Pinpoint the cell where the given text exists, returning its (X, Y) midpoint coordinate. 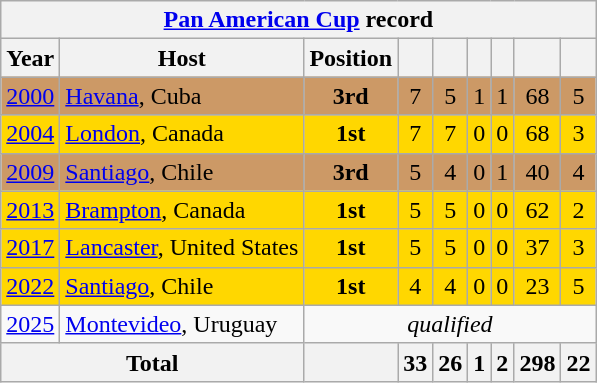
2004 (30, 134)
2025 (30, 324)
22 (578, 362)
qualified (450, 324)
Position (351, 58)
Total (152, 362)
2009 (30, 172)
2022 (30, 286)
40 (538, 172)
33 (416, 362)
298 (538, 362)
London, Canada (182, 134)
2013 (30, 210)
Havana, Cuba (182, 96)
Montevideo, Uruguay (182, 324)
Brampton, Canada (182, 210)
Pan American Cup record (298, 20)
Lancaster, United States (182, 248)
Year (30, 58)
37 (538, 248)
62 (538, 210)
2017 (30, 248)
23 (538, 286)
2000 (30, 96)
26 (450, 362)
Host (182, 58)
